Provide the (x, y) coordinate of the cell's center where the given text is located.  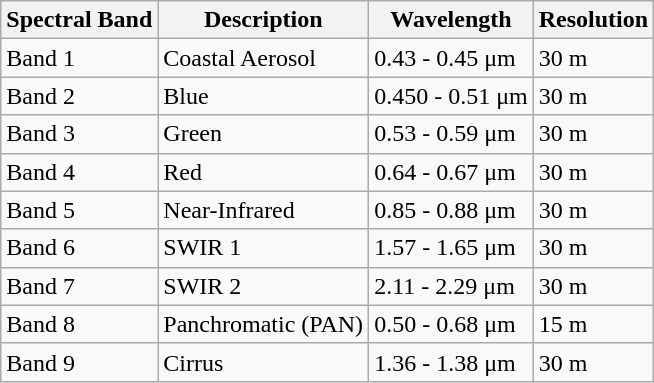
Description (264, 20)
Green (264, 134)
1.57 - 1.65 μm (452, 248)
0.53 - 0.59 μm (452, 134)
1.36 - 1.38 μm (452, 362)
Red (264, 172)
Near-Infrared (264, 210)
Band 5 (80, 210)
Panchromatic (PAN) (264, 324)
Band 6 (80, 248)
15 m (593, 324)
SWIR 2 (264, 286)
2.11 - 2.29 μm (452, 286)
0.50 - 0.68 μm (452, 324)
Band 8 (80, 324)
Band 3 (80, 134)
0.85 - 0.88 μm (452, 210)
Band 9 (80, 362)
Wavelength (452, 20)
Band 4 (80, 172)
Band 1 (80, 58)
Coastal Aerosol (264, 58)
Band 2 (80, 96)
Band 7 (80, 286)
Resolution (593, 20)
0.64 - 0.67 μm (452, 172)
Spectral Band (80, 20)
Cirrus (264, 362)
0.450 - 0.51 μm (452, 96)
SWIR 1 (264, 248)
0.43 - 0.45 μm (452, 58)
Blue (264, 96)
